Extract the (X, Y) coordinate from the center of the cell holding the provided text.  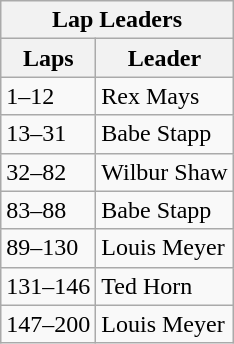
Leader (164, 58)
83–88 (48, 210)
13–31 (48, 134)
32–82 (48, 172)
Lap Leaders (117, 20)
Rex Mays (164, 96)
147–200 (48, 324)
1–12 (48, 96)
89–130 (48, 248)
Wilbur Shaw (164, 172)
131–146 (48, 286)
Laps (48, 58)
Ted Horn (164, 286)
